Find where the given text appears and provide that cell's center as (X, Y) coordinate. 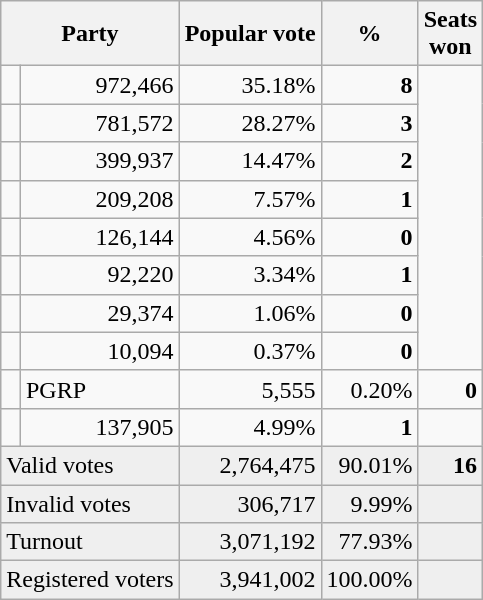
2 (370, 161)
90.01% (370, 465)
77.93% (370, 542)
Valid votes (90, 465)
29,374 (100, 313)
781,572 (100, 123)
4.56% (250, 237)
399,937 (100, 161)
9.99% (370, 503)
3,941,002 (250, 580)
10,094 (100, 351)
Invalid votes (90, 503)
972,466 (100, 85)
2,764,475 (250, 465)
0.37% (250, 351)
4.99% (250, 427)
Seatswon (450, 34)
Popular vote (250, 34)
Turnout (90, 542)
306,717 (250, 503)
8 (370, 85)
3,071,192 (250, 542)
PGRP (100, 389)
92,220 (100, 275)
14.47% (250, 161)
5,555 (250, 389)
1.06% (250, 313)
0.20% (370, 389)
28.27% (250, 123)
3 (370, 123)
35.18% (250, 85)
209,208 (100, 199)
137,905 (100, 427)
3.34% (250, 275)
Party (90, 34)
7.57% (250, 199)
Registered voters (90, 580)
16 (450, 465)
100.00% (370, 580)
% (370, 34)
126,144 (100, 237)
